Identify which cell holds the provided text, then report its [X, Y] central coordinate. 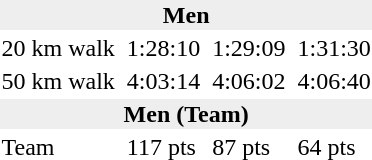
4:06:02 [249, 81]
1:31:30 [334, 48]
4:06:40 [334, 81]
20 km walk [58, 48]
Men (Team) [186, 114]
4:03:14 [163, 81]
1:28:10 [163, 48]
Men [186, 15]
1:29:09 [249, 48]
50 km walk [58, 81]
